Identify which cell holds the provided text, then report its [x, y] central coordinate. 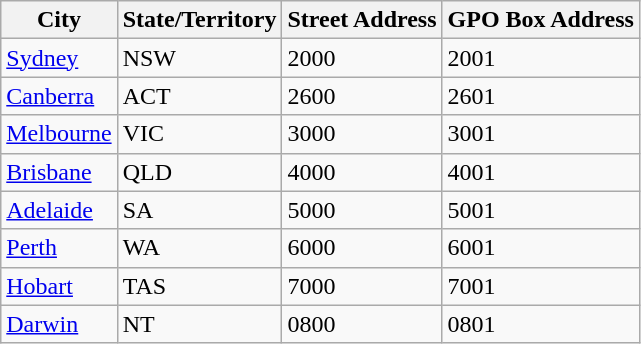
State/Territory [200, 20]
WA [200, 248]
3000 [362, 134]
5001 [540, 210]
7000 [362, 286]
Hobart [59, 286]
7001 [540, 286]
QLD [200, 172]
Adelaide [59, 210]
NSW [200, 58]
2600 [362, 96]
Perth [59, 248]
0800 [362, 324]
3001 [540, 134]
4000 [362, 172]
TAS [200, 286]
0801 [540, 324]
Canberra [59, 96]
2601 [540, 96]
SA [200, 210]
Brisbane [59, 172]
2000 [362, 58]
NT [200, 324]
Street Address [362, 20]
VIC [200, 134]
5000 [362, 210]
2001 [540, 58]
City [59, 20]
Sydney [59, 58]
GPO Box Address [540, 20]
6000 [362, 248]
4001 [540, 172]
ACT [200, 96]
Darwin [59, 324]
6001 [540, 248]
Melbourne [59, 134]
